Output the (x, y) coordinate of the center of the cell containing the given text.  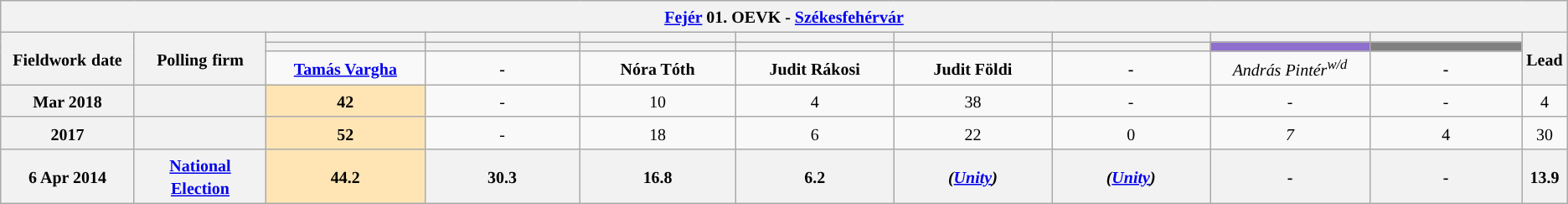
Judit Rákosi (814, 68)
Tamás Vargha (345, 68)
Judit Földi (973, 68)
Polling firm (199, 59)
András Pintérw/d (1290, 68)
6.2 (814, 176)
0 (1131, 133)
6 (814, 133)
38 (973, 101)
30 (1545, 133)
10 (658, 101)
16.8 (658, 176)
Fieldwork date (68, 59)
44.2 (345, 176)
52 (345, 133)
42 (345, 101)
13.9 (1545, 176)
2017 (68, 133)
7 (1290, 133)
Nóra Tóth (658, 68)
National Election (199, 176)
Mar 2018 (68, 101)
Lead (1545, 59)
22 (973, 133)
30.3 (503, 176)
Fejér 01. OEVK - Székesfehérvár (784, 17)
6 Apr 2014 (68, 176)
18 (658, 133)
